Capture the cell that displays the provided text and extract its (X, Y) central coordinate. 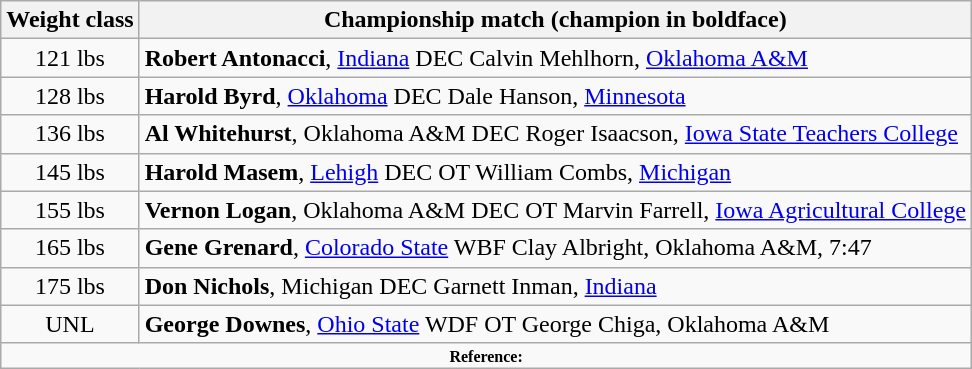
UNL (70, 324)
Harold Masem, Lehigh DEC OT William Combs, Michigan (555, 172)
Gene Grenard, Colorado State WBF Clay Albright, Oklahoma A&M, 7:47 (555, 248)
Vernon Logan, Oklahoma A&M DEC OT Marvin Farrell, Iowa Agricultural College (555, 210)
Al Whitehurst, Oklahoma A&M DEC Roger Isaacson, Iowa State Teachers College (555, 134)
136 lbs (70, 134)
165 lbs (70, 248)
145 lbs (70, 172)
Robert Antonacci, Indiana DEC Calvin Mehlhorn, Oklahoma A&M (555, 58)
Harold Byrd, Oklahoma DEC Dale Hanson, Minnesota (555, 96)
175 lbs (70, 286)
128 lbs (70, 96)
Don Nichols, Michigan DEC Garnett Inman, Indiana (555, 286)
George Downes, Ohio State WDF OT George Chiga, Oklahoma A&M (555, 324)
155 lbs (70, 210)
Reference: (486, 355)
Championship match (champion in boldface) (555, 20)
Weight class (70, 20)
121 lbs (70, 58)
